Locate the cell with the specified text and output its (X, Y) center coordinate. 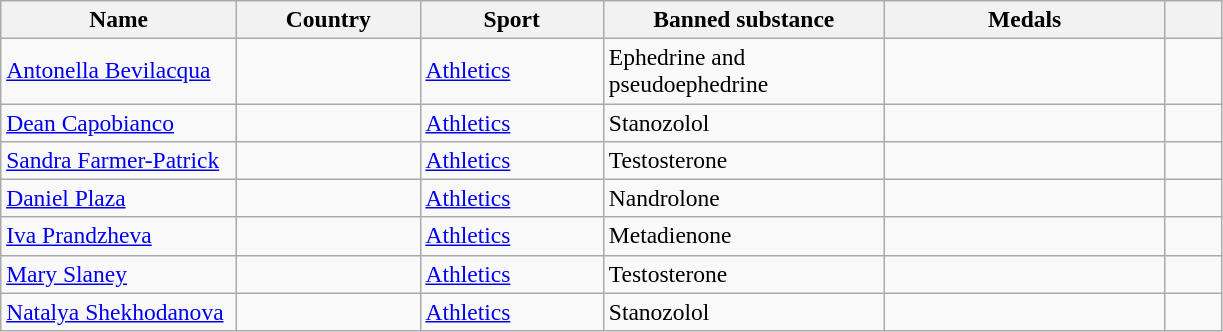
Mary Slaney (119, 274)
Iva Prandzheva (119, 236)
Sport (512, 19)
Banned substance (744, 19)
Daniel Plaza (119, 198)
Dean Capobianco (119, 122)
Metadienone (744, 236)
Medals (1024, 19)
Antonella Bevilacqua (119, 70)
Country (328, 19)
Ephedrine and pseudoephedrine (744, 70)
Natalya Shekhodanova (119, 312)
Sandra Farmer-Patrick (119, 160)
Name (119, 19)
Nandrolone (744, 198)
